Find where the given text appears and provide that cell's center as (x, y) coordinate. 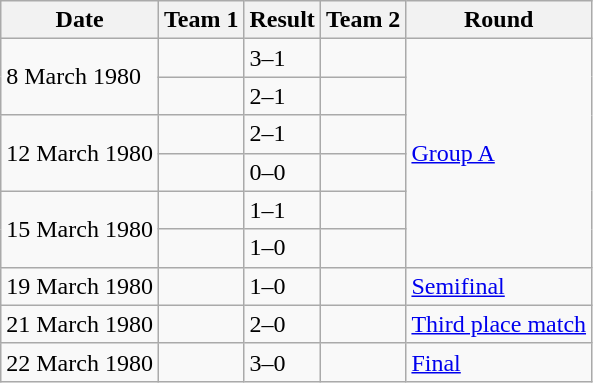
Result (282, 20)
3–1 (282, 58)
Date (80, 20)
Group A (499, 153)
19 March 1980 (80, 286)
Team 1 (201, 20)
1–1 (282, 210)
8 March 1980 (80, 77)
Final (499, 362)
15 March 1980 (80, 229)
0–0 (282, 172)
22 March 1980 (80, 362)
Third place match (499, 324)
12 March 1980 (80, 153)
Round (499, 20)
Semifinal (499, 286)
21 March 1980 (80, 324)
Team 2 (363, 20)
2–0 (282, 324)
3–0 (282, 362)
